Determine the (x, y) coordinate at the center of the cell enclosing the given text.  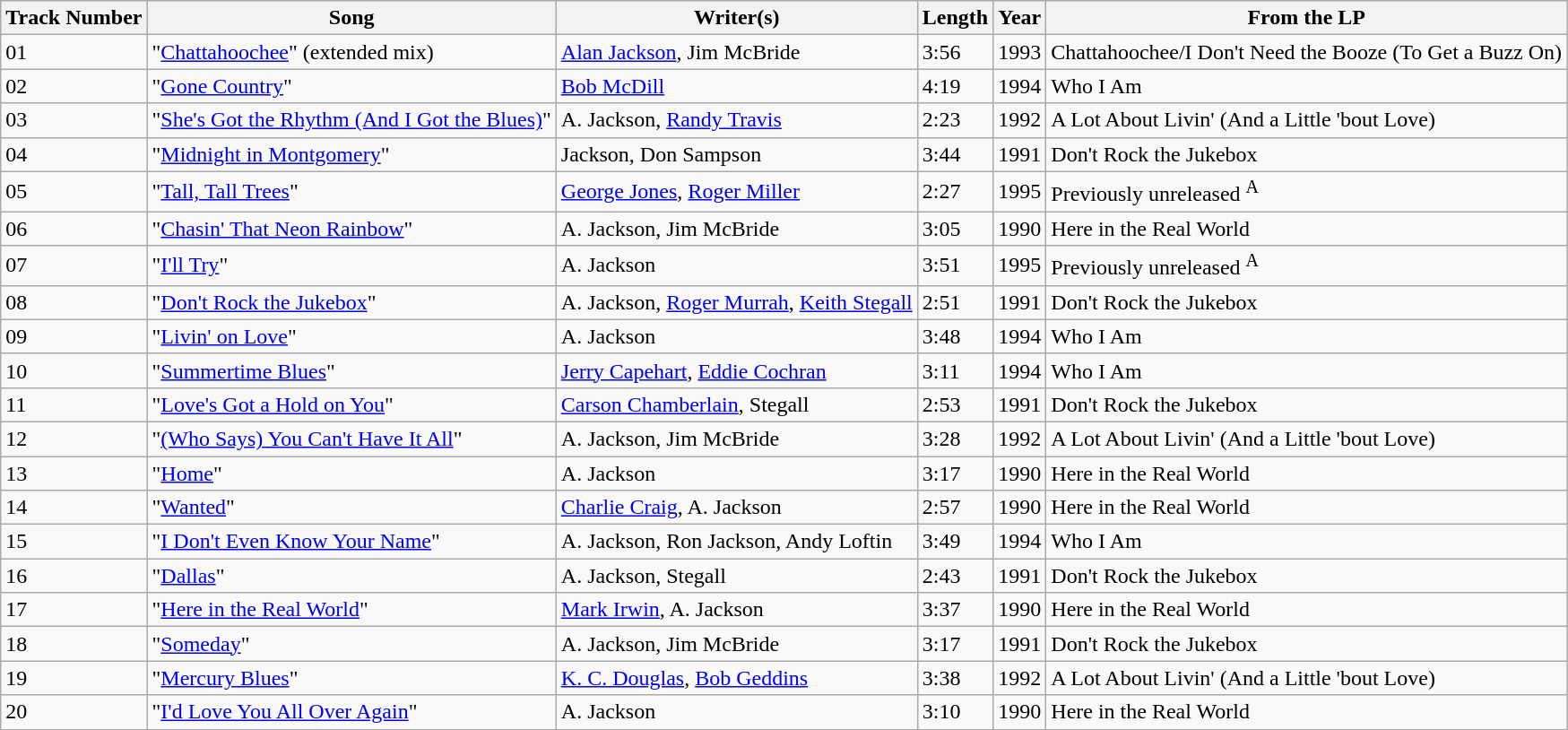
07 (74, 265)
04 (74, 154)
Jerry Capehart, Eddie Cochran (737, 370)
"Gone Country" (351, 86)
Carson Chamberlain, Stegall (737, 404)
Track Number (74, 18)
"(Who Says) You Can't Have It All" (351, 439)
2:51 (955, 302)
Mark Irwin, A. Jackson (737, 610)
"Tall, Tall Trees" (351, 192)
17 (74, 610)
3:05 (955, 229)
3:51 (955, 265)
Bob McDill (737, 86)
3:11 (955, 370)
From the LP (1307, 18)
05 (74, 192)
"I Don't Even Know Your Name" (351, 542)
3:48 (955, 336)
A. Jackson, Ron Jackson, Andy Loftin (737, 542)
"Chattahoochee" (extended mix) (351, 52)
11 (74, 404)
"Love's Got a Hold on You" (351, 404)
4:19 (955, 86)
A. Jackson, Randy Travis (737, 120)
"Here in the Real World" (351, 610)
20 (74, 712)
"Summertime Blues" (351, 370)
Charlie Craig, A. Jackson (737, 508)
16 (74, 576)
Song (351, 18)
2:57 (955, 508)
01 (74, 52)
"Don't Rock the Jukebox" (351, 302)
A. Jackson, Stegall (737, 576)
Year (1020, 18)
"I'd Love You All Over Again" (351, 712)
2:27 (955, 192)
"Someday" (351, 644)
A. Jackson, Roger Murrah, Keith Stegall (737, 302)
Jackson, Don Sampson (737, 154)
3:49 (955, 542)
George Jones, Roger Miller (737, 192)
2:43 (955, 576)
08 (74, 302)
3:37 (955, 610)
2:23 (955, 120)
"Midnight in Montgomery" (351, 154)
2:53 (955, 404)
18 (74, 644)
Length (955, 18)
"Wanted" (351, 508)
"Home" (351, 474)
15 (74, 542)
"I'll Try" (351, 265)
14 (74, 508)
19 (74, 678)
K. C. Douglas, Bob Geddins (737, 678)
03 (74, 120)
3:10 (955, 712)
Alan Jackson, Jim McBride (737, 52)
Chattahoochee/I Don't Need the Booze (To Get a Buzz On) (1307, 52)
3:56 (955, 52)
02 (74, 86)
09 (74, 336)
"Dallas" (351, 576)
06 (74, 229)
12 (74, 439)
Writer(s) (737, 18)
3:28 (955, 439)
1993 (1020, 52)
"Livin' on Love" (351, 336)
13 (74, 474)
10 (74, 370)
"Mercury Blues" (351, 678)
3:44 (955, 154)
"Chasin' That Neon Rainbow" (351, 229)
3:38 (955, 678)
"She's Got the Rhythm (And I Got the Blues)" (351, 120)
